Search for the cell housing the specified text and yield its [X, Y] center coordinate. 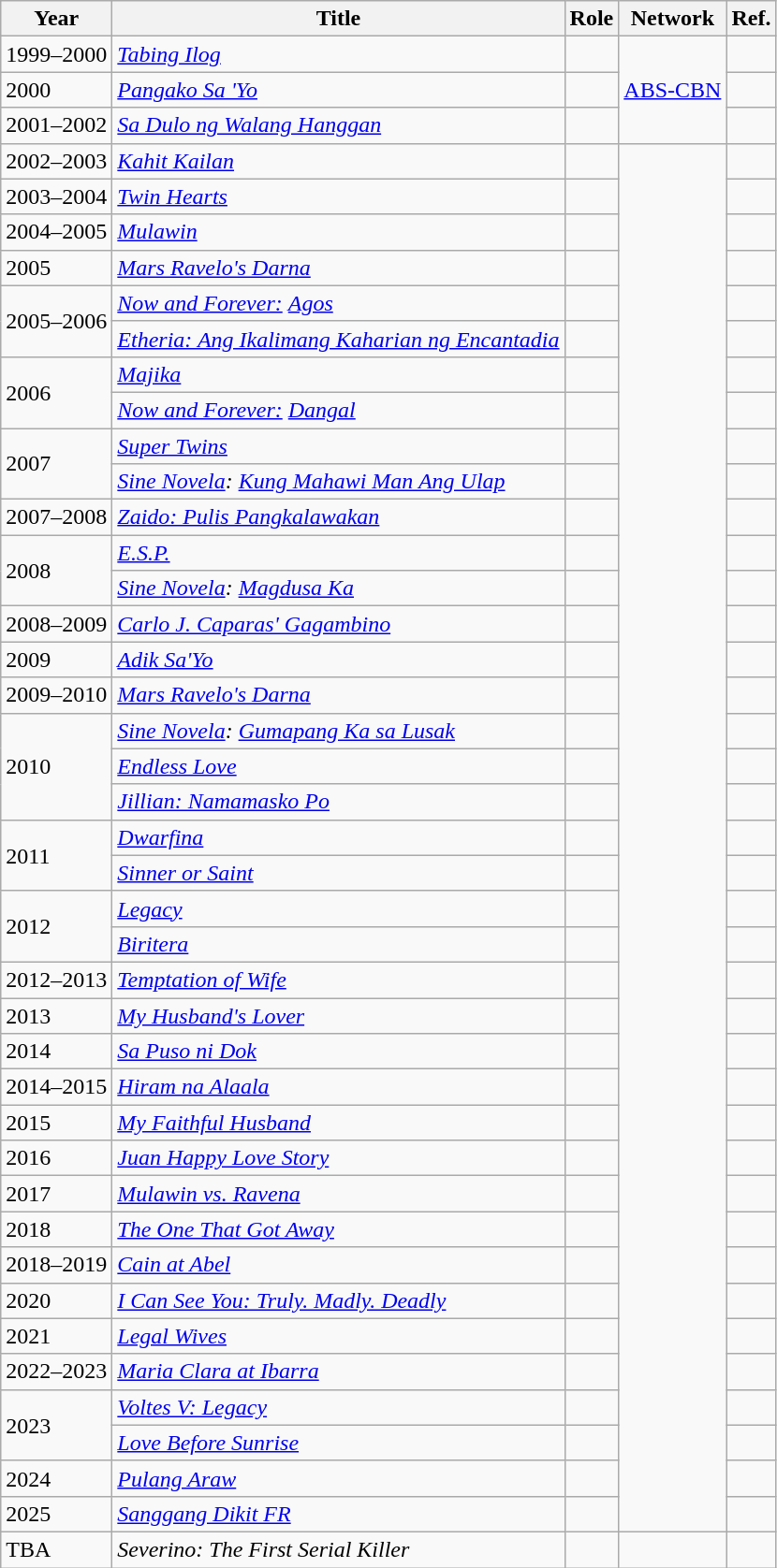
Temptation of Wife [339, 980]
I Can See You: Truly. Madly. Deadly [339, 1300]
Sanggang Dikit FR [339, 1514]
2008 [56, 571]
2014–2015 [56, 1087]
2006 [56, 392]
2003–2004 [56, 196]
Zaido: Pulis Pangkalawakan [339, 517]
Legal Wives [339, 1336]
2012–2013 [56, 980]
My Husband's Lover [339, 1015]
Endless Love [339, 766]
Super Twins [339, 446]
Carlo J. Caparas' Gagambino [339, 624]
2018–2019 [56, 1265]
2008–2009 [56, 624]
Adik Sa'Yo [339, 660]
2004–2005 [56, 232]
Majika [339, 374]
2010 [56, 766]
Maria Clara at Ibarra [339, 1372]
Dwarfina [339, 837]
TBA [56, 1549]
Role [592, 19]
Etheria: Ang Ikalimang Kaharian ng Encantadia [339, 339]
Love Before Sunrise [339, 1443]
2009–2010 [56, 695]
Biritera [339, 944]
Network [672, 19]
Juan Happy Love Story [339, 1158]
2024 [56, 1478]
2017 [56, 1194]
2007–2008 [56, 517]
Now and Forever: Agos [339, 303]
2011 [56, 855]
Sa Puso ni Dok [339, 1052]
Hiram na Alaala [339, 1087]
2021 [56, 1336]
2018 [56, 1229]
Pulang Araw [339, 1478]
Cain at Abel [339, 1265]
2007 [56, 464]
2005 [56, 268]
Kahit Kailan [339, 161]
Voltes V: Legacy [339, 1407]
Sine Novela: Kung Mahawi Man Ang Ulap [339, 482]
2013 [56, 1015]
2001–2002 [56, 125]
Ref. [751, 19]
Legacy [339, 908]
My Faithful Husband [339, 1123]
Jillian: Namamasko Po [339, 802]
2009 [56, 660]
Sinner or Saint [339, 873]
Tabing Ilog [339, 54]
Twin Hearts [339, 196]
2016 [56, 1158]
2023 [56, 1425]
2005–2006 [56, 321]
Severino: The First Serial Killer [339, 1549]
Now and Forever: Dangal [339, 410]
Sine Novela: Gumapang Ka sa Lusak [339, 731]
The One That Got Away [339, 1229]
Title [339, 19]
2025 [56, 1514]
Sa Dulo ng Walang Hanggan [339, 125]
Sine Novela: Magdusa Ka [339, 588]
Mulawin [339, 232]
2012 [56, 926]
2002–2003 [56, 161]
ABS-CBN [672, 90]
E.S.P. [339, 553]
2020 [56, 1300]
2014 [56, 1052]
Pangako Sa 'Yo [339, 90]
2000 [56, 90]
Mulawin vs. Ravena [339, 1194]
2015 [56, 1123]
1999–2000 [56, 54]
Year [56, 19]
2022–2023 [56, 1372]
